Search for the cell housing the specified text and yield its (X, Y) center coordinate. 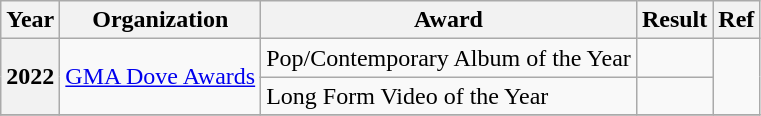
Organization (160, 20)
Long Form Video of the Year (449, 96)
Ref (736, 20)
Award (449, 20)
2022 (30, 77)
Result (674, 20)
Year (30, 20)
GMA Dove Awards (160, 77)
Pop/Contemporary Album of the Year (449, 58)
